Identify which cell holds the provided text, then report its [X, Y] central coordinate. 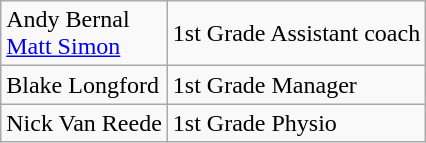
1st Grade Assistant coach [296, 34]
Blake Longford [84, 85]
1st Grade Physio [296, 123]
1st Grade Manager [296, 85]
Nick Van Reede [84, 123]
Andy BernalMatt Simon [84, 34]
